Locate the cell with the specified text and output its [x, y] center coordinate. 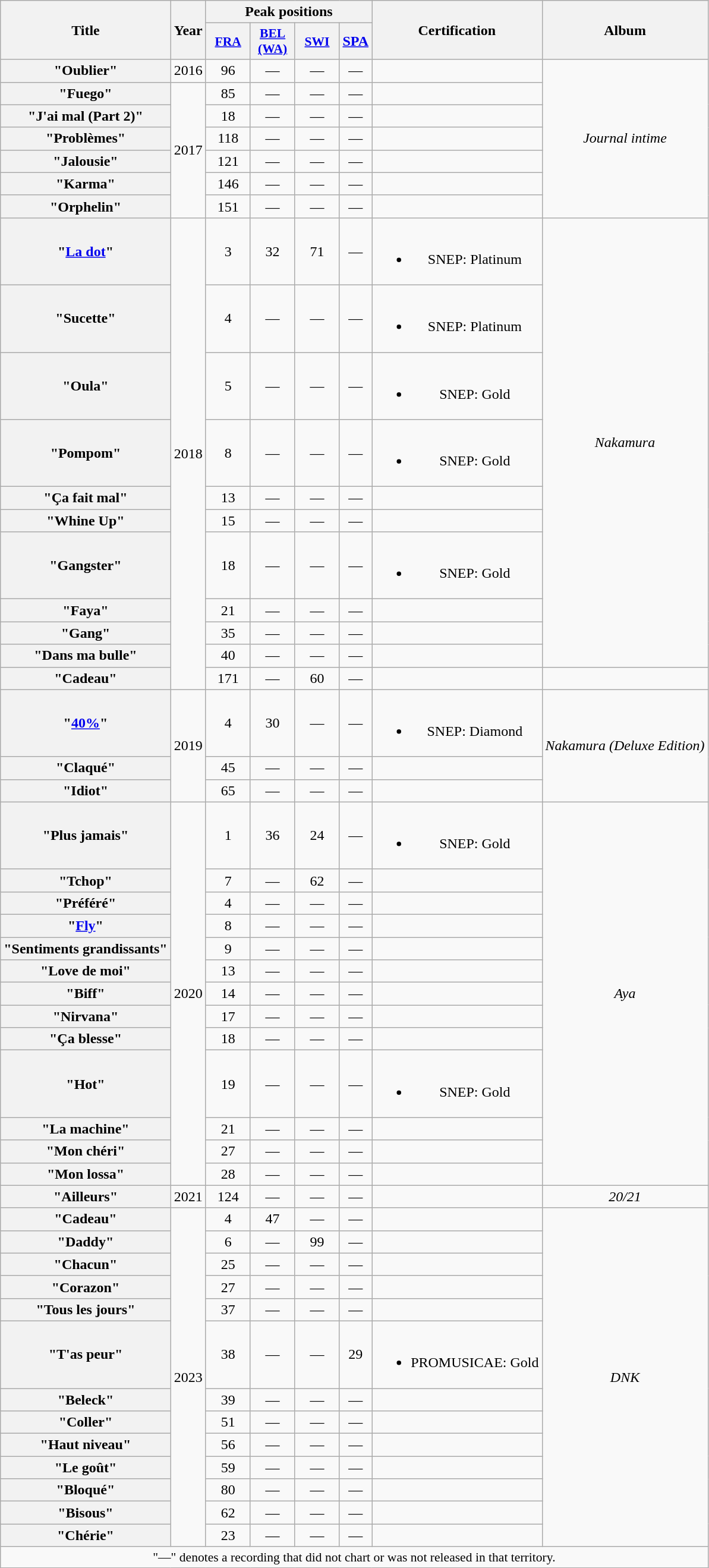
151 [228, 206]
Album [625, 30]
118 [228, 138]
35 [228, 633]
38 [228, 1354]
"Oublier" [86, 71]
"La machine" [86, 1129]
28 [228, 1174]
"Sucette" [86, 319]
"Mon chéri" [86, 1151]
171 [228, 678]
"Chérie" [86, 1535]
"Mon lossa" [86, 1174]
"Beleck" [86, 1400]
32 [272, 251]
"Ça blesse" [86, 1039]
"Jalousie" [86, 161]
17 [228, 1016]
SPA [355, 42]
25 [228, 1264]
BEL(WA) [272, 42]
"Tchop" [86, 880]
SWI [317, 42]
"—" denotes a recording that did not chart or was not released in that territory. [354, 1557]
"Orphelin" [86, 206]
2017 [188, 150]
5 [228, 385]
2018 [188, 454]
"Karma" [86, 184]
3 [228, 251]
45 [228, 768]
"Ailleurs" [86, 1197]
Aya [625, 994]
9 [228, 948]
56 [228, 1445]
65 [228, 791]
"Bloqué" [86, 1490]
Peak positions [289, 12]
"J'ai mal (Part 2)" [86, 116]
146 [228, 184]
"Fuego" [86, 93]
"Gangster" [86, 566]
DNK [625, 1377]
"Idiot" [86, 791]
20/21 [625, 1197]
"T'as peur" [86, 1354]
71 [317, 251]
"Le goût" [86, 1468]
2016 [188, 71]
SNEP: Diamond [457, 723]
24 [317, 836]
14 [228, 994]
"Tous les jours" [86, 1309]
"Daddy" [86, 1242]
19 [228, 1084]
"Biff" [86, 994]
Title [86, 30]
"Oula" [86, 385]
"Coller" [86, 1422]
Nakamura (Deluxe Edition) [625, 745]
30 [272, 723]
60 [317, 678]
85 [228, 93]
"Fly" [86, 925]
"Chacun" [86, 1264]
FRA [228, 42]
7 [228, 880]
47 [272, 1219]
"Hot" [86, 1084]
124 [228, 1197]
Year [188, 30]
"Pompom" [86, 453]
"Dans ma bulle" [86, 656]
2020 [188, 994]
"40%" [86, 723]
"Ça fait mal" [86, 498]
"Faya" [86, 610]
40 [228, 656]
80 [228, 1490]
"Nirvana" [86, 1016]
"Bisous" [86, 1513]
Certification [457, 30]
2019 [188, 745]
"Love de moi" [86, 971]
2023 [188, 1377]
"Gang" [86, 633]
"Corazon" [86, 1287]
"Plus jamais" [86, 836]
"Whine Up" [86, 521]
6 [228, 1242]
121 [228, 161]
"Claqué" [86, 768]
Journal intime [625, 138]
96 [228, 71]
2021 [188, 1197]
51 [228, 1422]
PROMUSICAE: Gold [457, 1354]
"Haut niveau" [86, 1445]
39 [228, 1400]
"Sentiments grandissants" [86, 948]
"Problèmes" [86, 138]
36 [272, 836]
15 [228, 521]
1 [228, 836]
37 [228, 1309]
23 [228, 1535]
29 [355, 1354]
"Préféré" [86, 903]
59 [228, 1468]
99 [317, 1242]
Nakamura [625, 442]
"La dot" [86, 251]
